Search for the cell housing the specified text and yield its [X, Y] center coordinate. 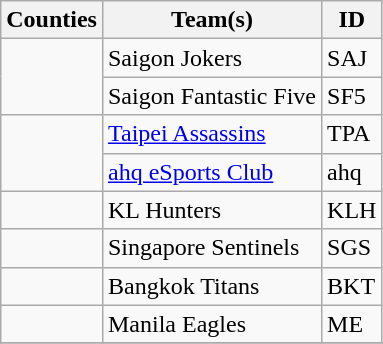
SGS [352, 248]
TPA [352, 134]
ME [352, 324]
KL Hunters [212, 210]
Manila Eagles [212, 324]
BKT [352, 286]
ahq eSports Club [212, 172]
KLH [352, 210]
ID [352, 20]
Saigon Jokers [212, 58]
Bangkok Titans [212, 286]
SAJ [352, 58]
Taipei Assassins [212, 134]
ahq [352, 172]
Counties [52, 20]
Saigon Fantastic Five [212, 96]
Singapore Sentinels [212, 248]
Team(s) [212, 20]
SF5 [352, 96]
